Scan for the cell matching the given text and deliver its (X, Y) coordinate at center. 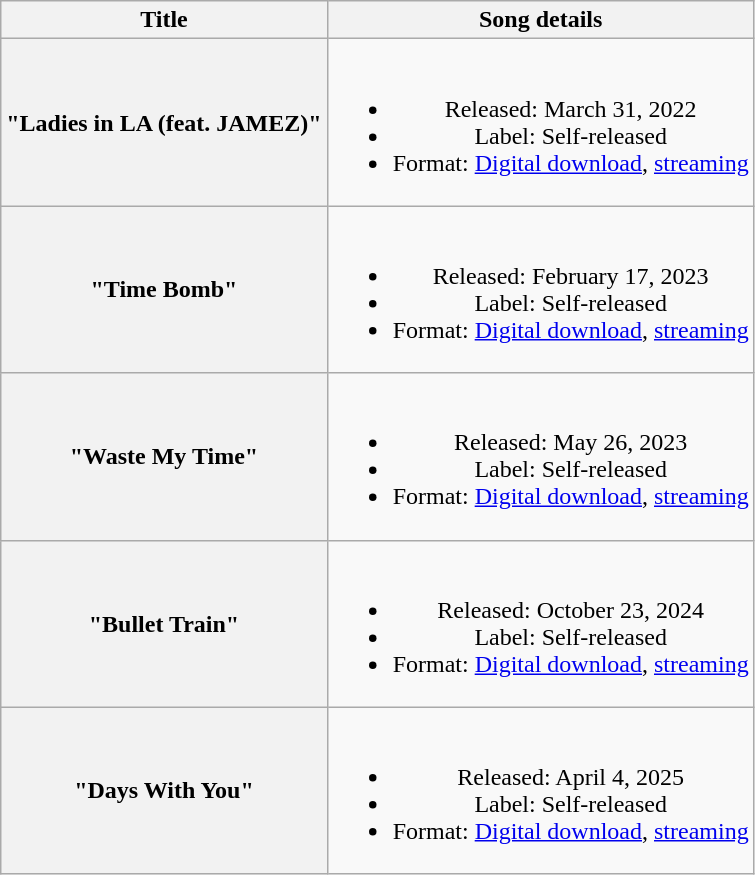
"Bullet Train" (164, 624)
"Ladies in LA (feat. JAMEZ)" (164, 122)
Released: October 23, 2024Label: Self-releasedFormat: Digital download, streaming (540, 624)
Title (164, 20)
Released: February 17, 2023Label: Self-releasedFormat: Digital download, streaming (540, 290)
Released: March 31, 2022Label: Self-releasedFormat: Digital download, streaming (540, 122)
Released: April 4, 2025Label: Self-releasedFormat: Digital download, streaming (540, 790)
"Time Bomb" (164, 290)
"Days With You" (164, 790)
Released: May 26, 2023Label: Self-releasedFormat: Digital download, streaming (540, 456)
Song details (540, 20)
"Waste My Time" (164, 456)
